Scan for the cell matching the given text and deliver its [x, y] coordinate at center. 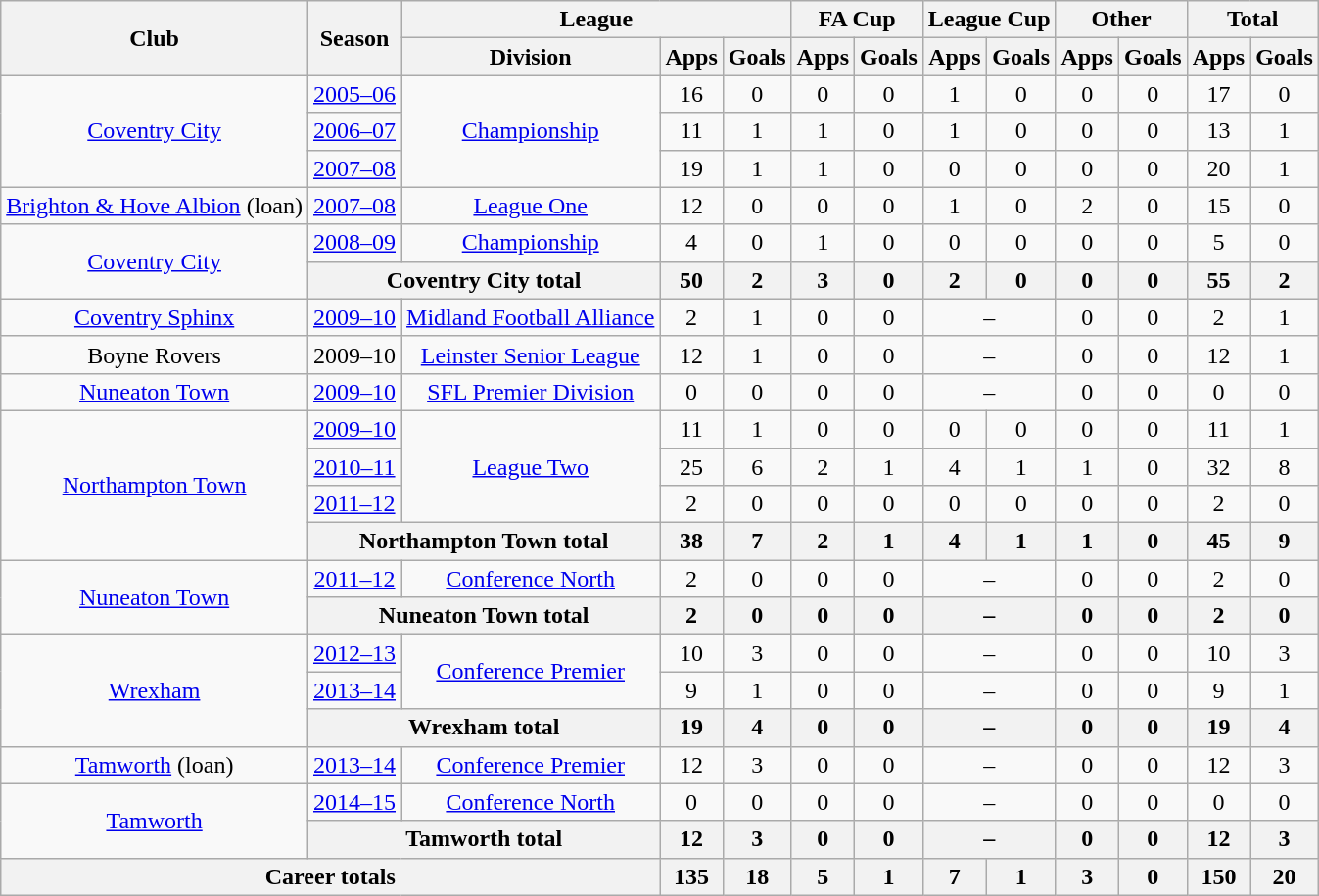
Nuneaton Town total [484, 616]
Brighton & Hove Albion (loan) [155, 206]
Tamworth total [484, 839]
150 [1218, 876]
13 [1218, 131]
Wrexham total [484, 728]
FA Cup [857, 20]
17 [1218, 94]
Northampton Town [155, 485]
Midland Football Alliance [531, 317]
Other [1121, 20]
Northampton Town total [484, 542]
Wrexham [155, 690]
15 [1218, 206]
2010–11 [354, 467]
50 [691, 280]
16 [691, 94]
25 [691, 467]
League Two [531, 466]
League One [531, 206]
Season [354, 38]
32 [1218, 467]
Division [531, 57]
2005–06 [354, 94]
18 [757, 876]
2012–13 [354, 653]
2006–07 [354, 131]
League [597, 20]
Total [1252, 20]
Coventry Sphinx [155, 317]
Boyne Rovers [155, 354]
Leinster Senior League [531, 354]
135 [691, 876]
38 [691, 542]
2008–09 [354, 243]
45 [1218, 542]
League Cup [989, 20]
8 [1285, 467]
6 [757, 467]
Tamworth (loan) [155, 765]
2014–15 [354, 802]
55 [1218, 280]
Tamworth [155, 821]
Club [155, 38]
SFL Premier Division [531, 392]
Coventry City total [484, 280]
Career totals [331, 876]
